Identify which cell holds the provided text, then report its [X, Y] central coordinate. 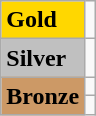
Gold [43, 20]
Silver [43, 58]
Bronze [43, 96]
